Determine the [x, y] coordinate at the center of the cell enclosing the given text.  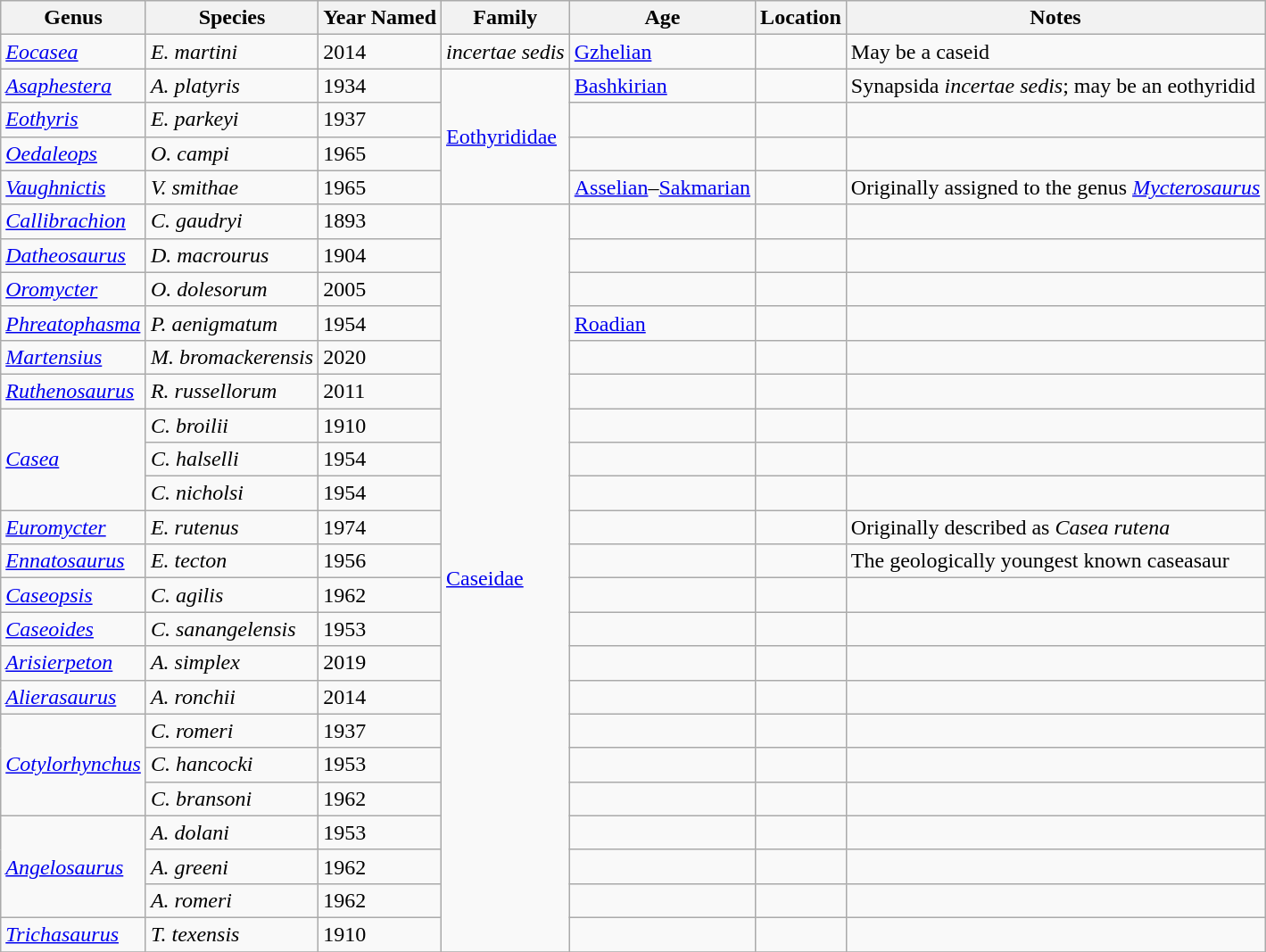
Ennatosaurus [73, 561]
C. gaudryi [232, 221]
A. ronchii [232, 697]
C. hancocki [232, 765]
May be a caseid [1055, 52]
Caseidae [506, 578]
Datheosaurus [73, 255]
incertae sedis [506, 52]
E. tecton [232, 561]
Caseopsis [73, 595]
Age [662, 18]
1904 [380, 255]
C. bransoni [232, 799]
Originally assigned to the genus Mycterosaurus [1055, 187]
A. romeri [232, 900]
Asaphestera [73, 86]
P. aenigmatum [232, 323]
C. nicholsi [232, 493]
Year Named [380, 18]
Eothyrididae [506, 137]
M. bromackerensis [232, 357]
1956 [380, 561]
Eothyris [73, 120]
E. rutenus [232, 527]
2019 [380, 663]
Cotylorhynchus [73, 765]
C. agilis [232, 595]
C. halselli [232, 459]
Martensius [73, 357]
A. simplex [232, 663]
2011 [380, 391]
V. smithae [232, 187]
Notes [1055, 18]
Location [801, 18]
Eocasea [73, 52]
Casea [73, 459]
Trichasaurus [73, 934]
A. platyris [232, 86]
Arisierpeton [73, 663]
Alierasaurus [73, 697]
The geologically youngest known caseasaur [1055, 561]
Angelosaurus [73, 866]
Callibrachion [73, 221]
Asselian–Sakmarian [662, 187]
Family [506, 18]
T. texensis [232, 934]
Roadian [662, 323]
2005 [380, 289]
E. parkeyi [232, 120]
Originally described as Casea rutena [1055, 527]
Oedaleops [73, 153]
Vaughnictis [73, 187]
Ruthenosaurus [73, 391]
O. campi [232, 153]
Euromycter [73, 527]
Genus [73, 18]
A. dolani [232, 832]
O. dolesorum [232, 289]
Phreatophasma [73, 323]
Species [232, 18]
A. greeni [232, 866]
Gzhelian [662, 52]
Caseoides [73, 629]
E. martini [232, 52]
1893 [380, 221]
Synapsida incertae sedis; may be an eothyridid [1055, 86]
Bashkirian [662, 86]
R. russellorum [232, 391]
D. macrourus [232, 255]
C. romeri [232, 731]
2020 [380, 357]
C. broilii [232, 426]
Oromycter [73, 289]
1974 [380, 527]
C. sanangelensis [232, 629]
1934 [380, 86]
